Return (x, y) of the center of cell containing provided text 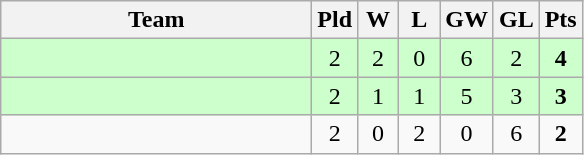
W (378, 20)
GW (467, 20)
5 (467, 96)
Team (156, 20)
4 (560, 58)
GL (516, 20)
L (420, 20)
Pld (335, 20)
Pts (560, 20)
